Return the (X, Y) coordinate for the center point of the cell that contains the specified text.  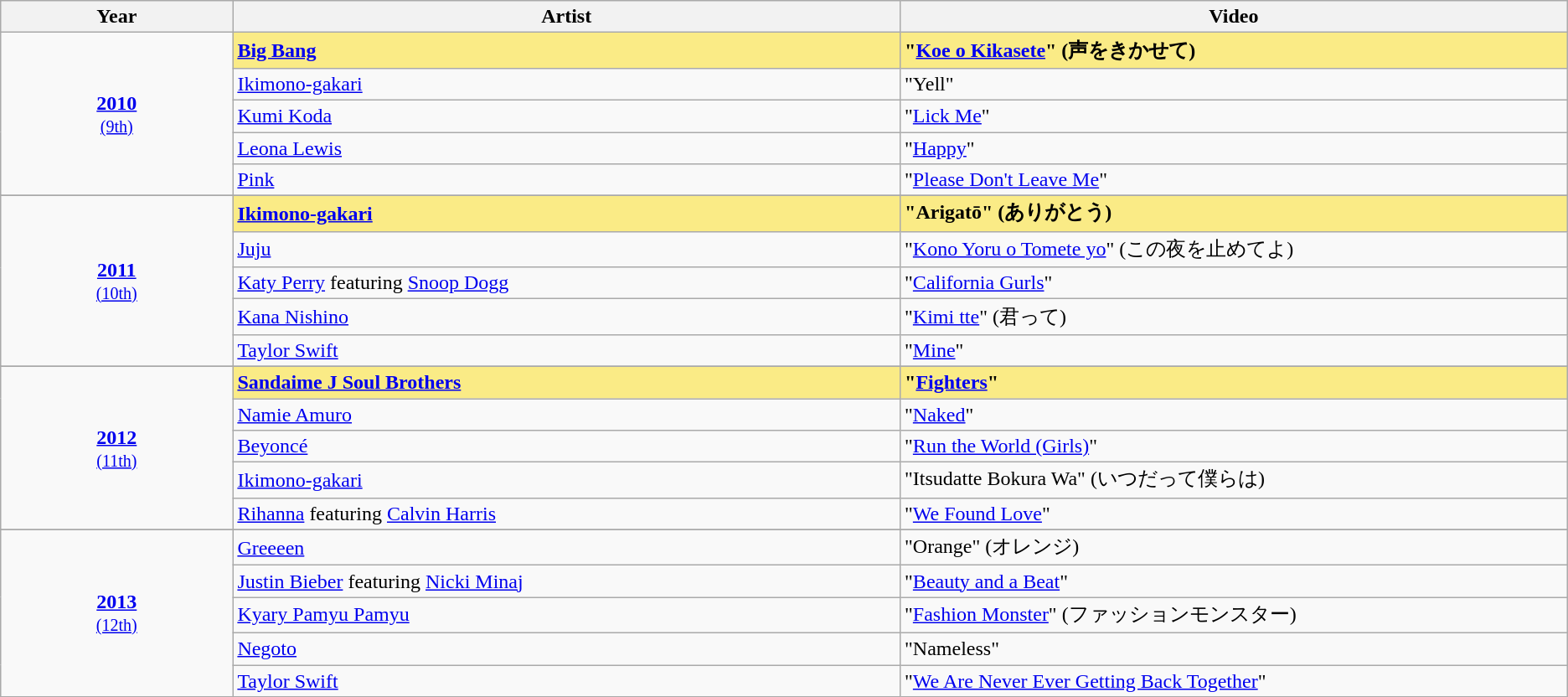
Big Bang (566, 50)
"Please Don't Leave Me" (1235, 180)
"Mine" (1235, 350)
"Naked" (1235, 415)
"Arigatō" (ありがとう) (1235, 214)
2011(10th) (117, 281)
"Run the World (Girls)" (1235, 447)
"Fighters" (1235, 382)
"Kono Yoru o Tomete yo" (この夜を止めてよ) (1235, 250)
Sandaime J Soul Brothers (566, 382)
"Koe o Kikasete" (声をきかせて) (1235, 50)
"Happy" (1235, 148)
2012(11th) (117, 447)
Negoto (566, 648)
Namie Amuro (566, 415)
Leona Lewis (566, 148)
"Fashion Monster" (ファッションモンスター) (1235, 615)
"Itsudatte Bokura Wa" (いつだって僕らは) (1235, 481)
2013(12th) (117, 613)
"We Found Love" (1235, 514)
"California Gurls" (1235, 283)
Pink (566, 180)
"Beauty and a Beat" (1235, 581)
Rihanna featuring Calvin Harris (566, 514)
Kumi Koda (566, 116)
"Yell" (1235, 84)
Juju (566, 250)
Katy Perry featuring Snoop Dogg (566, 283)
Artist (566, 17)
"Lick Me" (1235, 116)
Year (117, 17)
"Orange" (オレンジ) (1235, 548)
Greeeen (566, 548)
Video (1235, 17)
Beyoncé (566, 447)
"We Are Never Ever Getting Back Together" (1235, 681)
"Kimi tte" (君って) (1235, 317)
2010(9th) (117, 114)
Justin Bieber featuring Nicki Minaj (566, 581)
Kana Nishino (566, 317)
"Nameless" (1235, 648)
Kyary Pamyu Pamyu (566, 615)
